Return the (x, y) coordinate for the center point of the cell that contains the specified text.  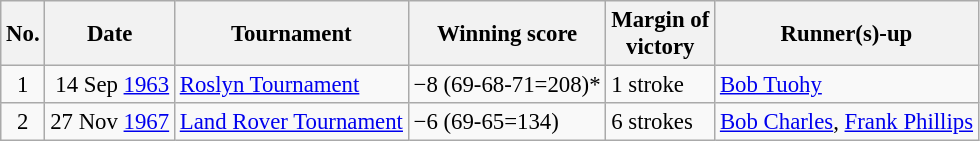
−6 (69-65=134) (507, 122)
Land Rover Tournament (291, 122)
No. (23, 34)
14 Sep 1963 (110, 85)
2 (23, 122)
Date (110, 34)
Runner(s)-up (847, 34)
6 strokes (660, 122)
Bob Tuohy (847, 85)
Winning score (507, 34)
Roslyn Tournament (291, 85)
27 Nov 1967 (110, 122)
Margin ofvictory (660, 34)
Tournament (291, 34)
1 (23, 85)
1 stroke (660, 85)
Bob Charles, Frank Phillips (847, 122)
−8 (69-68-71=208)* (507, 85)
